Find where the given text appears and provide that cell's center as [x, y] coordinate. 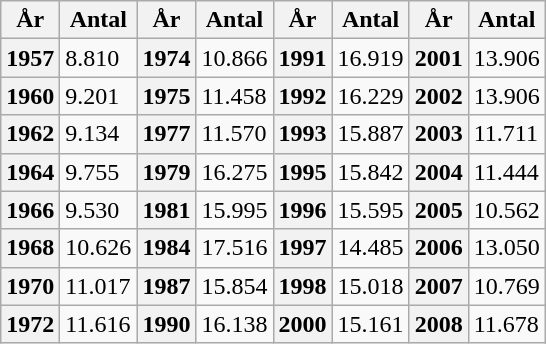
1990 [166, 324]
1987 [166, 286]
1995 [302, 172]
1964 [30, 172]
8.810 [98, 58]
10.769 [506, 286]
10.866 [234, 58]
15.995 [234, 210]
10.626 [98, 248]
11.678 [506, 324]
1991 [302, 58]
2000 [302, 324]
15.854 [234, 286]
2005 [438, 210]
15.161 [370, 324]
1970 [30, 286]
1998 [302, 286]
13.050 [506, 248]
15.018 [370, 286]
11.570 [234, 134]
1981 [166, 210]
14.485 [370, 248]
9.755 [98, 172]
2006 [438, 248]
9.201 [98, 96]
1993 [302, 134]
11.616 [98, 324]
10.562 [506, 210]
1962 [30, 134]
1966 [30, 210]
1960 [30, 96]
2004 [438, 172]
1984 [166, 248]
1997 [302, 248]
1975 [166, 96]
15.842 [370, 172]
2008 [438, 324]
2003 [438, 134]
1957 [30, 58]
1974 [166, 58]
1972 [30, 324]
11.711 [506, 134]
16.138 [234, 324]
11.458 [234, 96]
1979 [166, 172]
15.595 [370, 210]
1977 [166, 134]
1996 [302, 210]
16.275 [234, 172]
9.530 [98, 210]
11.444 [506, 172]
1992 [302, 96]
17.516 [234, 248]
2001 [438, 58]
2007 [438, 286]
16.229 [370, 96]
9.134 [98, 134]
11.017 [98, 286]
2002 [438, 96]
15.887 [370, 134]
16.919 [370, 58]
1968 [30, 248]
